Pinpoint the cell where the given text exists, returning its (X, Y) midpoint coordinate. 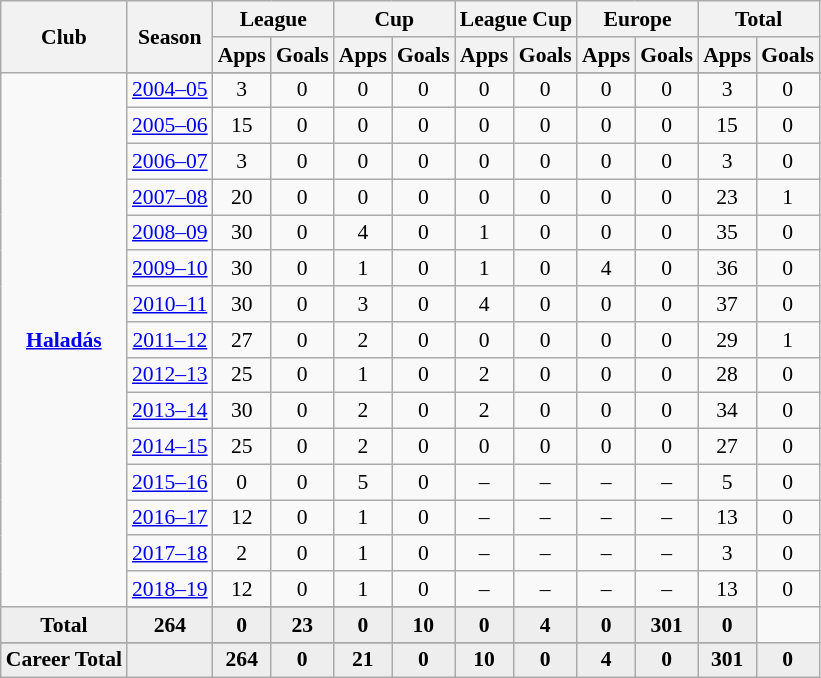
37 (727, 304)
2005–06 (170, 126)
28 (727, 375)
2014–15 (170, 447)
2016–17 (170, 518)
21 (363, 660)
2008–09 (170, 233)
2010–11 (170, 304)
29 (727, 340)
Cup (394, 19)
2009–10 (170, 269)
Career Total (64, 660)
2012–13 (170, 375)
36 (727, 269)
2007–08 (170, 197)
2015–16 (170, 482)
2013–14 (170, 411)
Club (64, 36)
35 (727, 233)
34 (727, 411)
2004–05 (170, 90)
20 (242, 197)
2017–18 (170, 554)
Season (170, 36)
2006–07 (170, 162)
2011–12 (170, 340)
2018–19 (170, 589)
Haladás (64, 339)
League (274, 19)
League Cup (516, 19)
Europe (638, 19)
